Find where the given text appears and provide that cell's center as [x, y] coordinate. 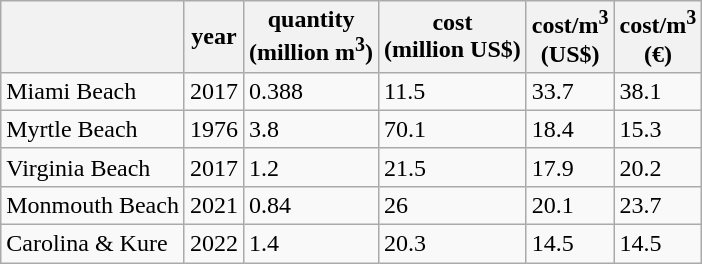
year [214, 37]
cost(million US$) [453, 37]
Carolina & Kure [93, 244]
1.4 [312, 244]
Miami Beach [93, 91]
Virginia Beach [93, 167]
2021 [214, 205]
17.9 [570, 167]
1976 [214, 129]
2022 [214, 244]
cost/m3 (€) [658, 37]
15.3 [658, 129]
0.84 [312, 205]
21.5 [453, 167]
0.388 [312, 91]
70.1 [453, 129]
Myrtle Beach [93, 129]
11.5 [453, 91]
cost/m3 (US$) [570, 37]
33.7 [570, 91]
38.1 [658, 91]
18.4 [570, 129]
20.1 [570, 205]
23.7 [658, 205]
20.3 [453, 244]
Monmouth Beach [93, 205]
quantity (million m3) [312, 37]
3.8 [312, 129]
20.2 [658, 167]
1.2 [312, 167]
26 [453, 205]
